Provide the [x, y] coordinate of the cell's center where the given text is located.  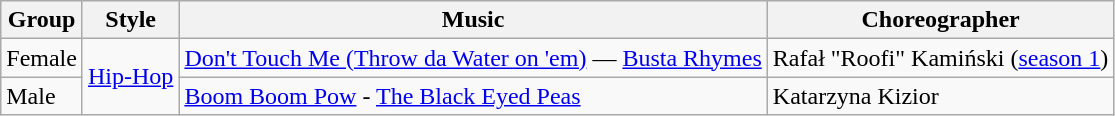
Style [130, 20]
Rafał "Roofi" Kamiński (season 1) [940, 58]
Don't Touch Me (Throw da Water on 'em) — Busta Rhymes [473, 58]
Hip-Hop [130, 77]
Group [42, 20]
Katarzyna Kizior [940, 96]
Male [42, 96]
Choreographer [940, 20]
Boom Boom Pow - The Black Eyed Peas [473, 96]
Female [42, 58]
Music [473, 20]
